Provide the [x, y] coordinate of the cell's center where the given text is located.  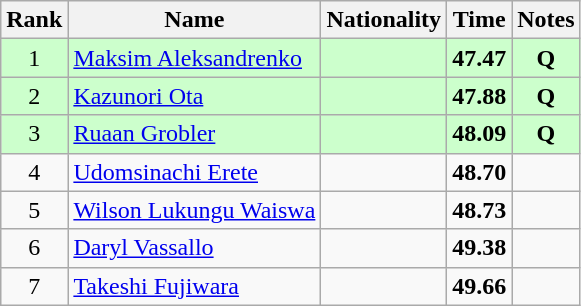
Notes [546, 20]
47.47 [480, 58]
2 [34, 96]
Name [194, 20]
7 [34, 286]
Udomsinachi Erete [194, 172]
48.73 [480, 210]
Maksim Aleksandrenko [194, 58]
48.70 [480, 172]
Takeshi Fujiwara [194, 286]
1 [34, 58]
Wilson Lukungu Waiswa [194, 210]
Time [480, 20]
4 [34, 172]
Ruaan Grobler [194, 134]
Kazunori Ota [194, 96]
48.09 [480, 134]
Nationality [384, 20]
47.88 [480, 96]
5 [34, 210]
49.66 [480, 286]
Rank [34, 20]
3 [34, 134]
49.38 [480, 248]
6 [34, 248]
Daryl Vassallo [194, 248]
